Return (X, Y) of the center of cell containing provided text 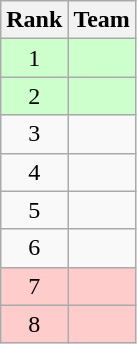
6 (34, 248)
2 (34, 96)
4 (34, 172)
Rank (34, 20)
3 (34, 134)
1 (34, 58)
8 (34, 324)
Team (102, 20)
5 (34, 210)
7 (34, 286)
